Provide the (X, Y) coordinate of the cell's center where the given text is located.  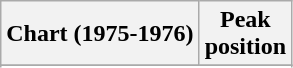
Chart (1975-1976) (100, 34)
Peakposition (245, 34)
